Identify which cell holds the provided text, then report its (x, y) central coordinate. 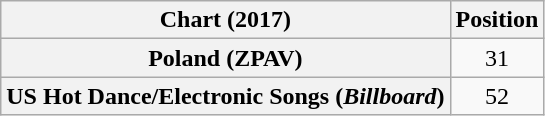
Poland (ZPAV) (226, 58)
Position (497, 20)
US Hot Dance/Electronic Songs (Billboard) (226, 96)
52 (497, 96)
31 (497, 58)
Chart (2017) (226, 20)
